Identify which cell holds the provided text, then report its (x, y) central coordinate. 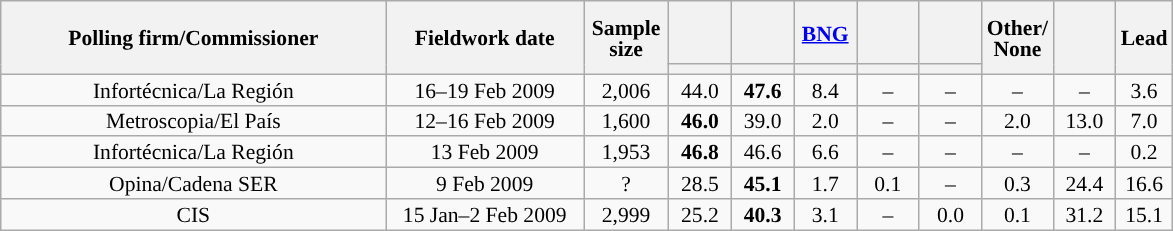
31.2 (1084, 214)
2,006 (626, 90)
39.0 (762, 120)
45.1 (762, 184)
? (626, 184)
Fieldwork date (485, 38)
BNG (826, 32)
1.7 (826, 184)
6.6 (826, 152)
46.6 (762, 152)
3.1 (826, 214)
44.0 (700, 90)
25.2 (700, 214)
2,999 (626, 214)
47.6 (762, 90)
7.0 (1144, 120)
Opina/Cadena SER (194, 184)
1,953 (626, 152)
Polling firm/Commissioner (194, 38)
46.0 (700, 120)
40.3 (762, 214)
Sample size (626, 38)
Metroscopia/El País (194, 120)
0.0 (950, 214)
9 Feb 2009 (485, 184)
0.3 (1018, 184)
15 Jan–2 Feb 2009 (485, 214)
Other/None (1018, 38)
16–19 Feb 2009 (485, 90)
1,600 (626, 120)
46.8 (700, 152)
3.6 (1144, 90)
24.4 (1084, 184)
0.2 (1144, 152)
13 Feb 2009 (485, 152)
Lead (1144, 38)
CIS (194, 214)
15.1 (1144, 214)
8.4 (826, 90)
13.0 (1084, 120)
28.5 (700, 184)
16.6 (1144, 184)
12–16 Feb 2009 (485, 120)
